Capture the cell that displays the provided text and extract its (x, y) central coordinate. 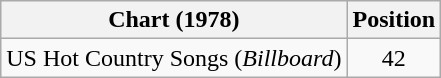
42 (394, 58)
US Hot Country Songs (Billboard) (174, 58)
Chart (1978) (174, 20)
Position (394, 20)
